Identify which cell holds the provided text, then report its (x, y) central coordinate. 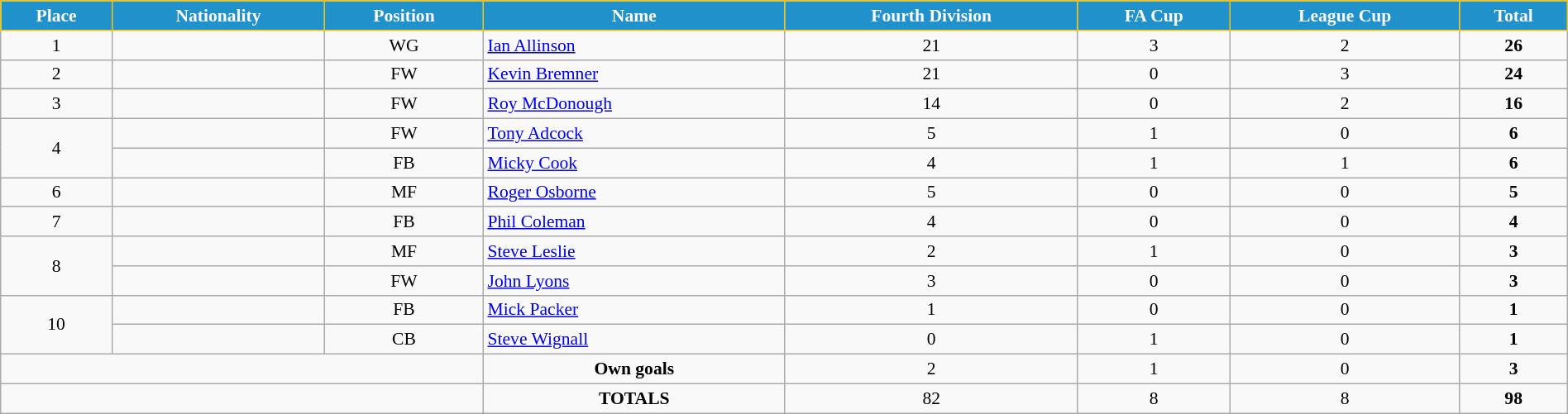
League Cup (1345, 16)
WG (404, 45)
Place (56, 16)
Name (633, 16)
John Lyons (633, 281)
10 (56, 324)
Phil Coleman (633, 222)
Tony Adcock (633, 134)
24 (1513, 74)
7 (56, 222)
14 (931, 104)
Steve Wignall (633, 340)
Fourth Division (931, 16)
Roy McDonough (633, 104)
Mick Packer (633, 310)
Ian Allinson (633, 45)
82 (931, 398)
26 (1513, 45)
Micky Cook (633, 163)
Total (1513, 16)
Position (404, 16)
FA Cup (1154, 16)
16 (1513, 104)
Own goals (633, 369)
Kevin Bremner (633, 74)
98 (1513, 398)
CB (404, 340)
Roger Osborne (633, 193)
TOTALS (633, 398)
Steve Leslie (633, 251)
Nationality (218, 16)
